Extract the (x, y) coordinate from the center of the cell holding the provided text.  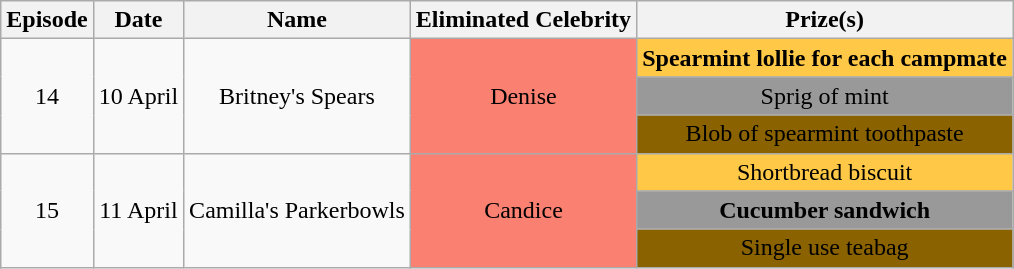
Eliminated Celebrity (523, 20)
Date (138, 20)
Candice (523, 210)
Britney's Spears (298, 96)
14 (47, 96)
11 April (138, 210)
Spearmint lollie for each campmate (825, 58)
Blob of spearmint toothpaste (825, 134)
Name (298, 20)
Cucumber sandwich (825, 210)
Denise (523, 96)
Sprig of mint (825, 96)
Episode (47, 20)
Shortbread biscuit (825, 172)
10 April (138, 96)
Camilla's Parkerbowls (298, 210)
Prize(s) (825, 20)
Single use teabag (825, 248)
15 (47, 210)
